For the text-containing cell, return its midpoint in [x, y] coordinate format. 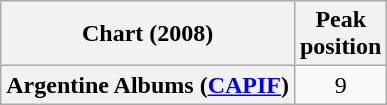
Argentine Albums (CAPIF) [148, 85]
9 [340, 85]
Chart (2008) [148, 34]
Peakposition [340, 34]
